Return [x, y] of the center of cell containing provided text 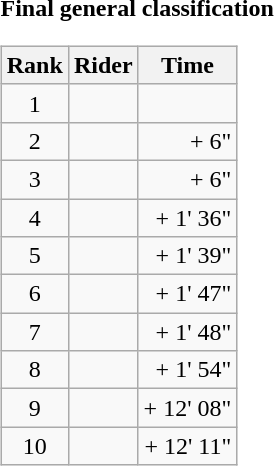
Time [188, 65]
4 [34, 217]
+ 1' 48" [188, 332]
+ 1' 39" [188, 256]
8 [34, 370]
1 [34, 103]
5 [34, 256]
Rider [103, 65]
+ 1' 54" [188, 370]
+ 1' 47" [188, 294]
Rank [34, 65]
+ 12' 11" [188, 446]
7 [34, 332]
+ 1' 36" [188, 217]
3 [34, 179]
2 [34, 141]
6 [34, 294]
10 [34, 446]
+ 12' 08" [188, 408]
9 [34, 408]
